Determine the [x, y] coordinate at the center of the cell enclosing the given text.  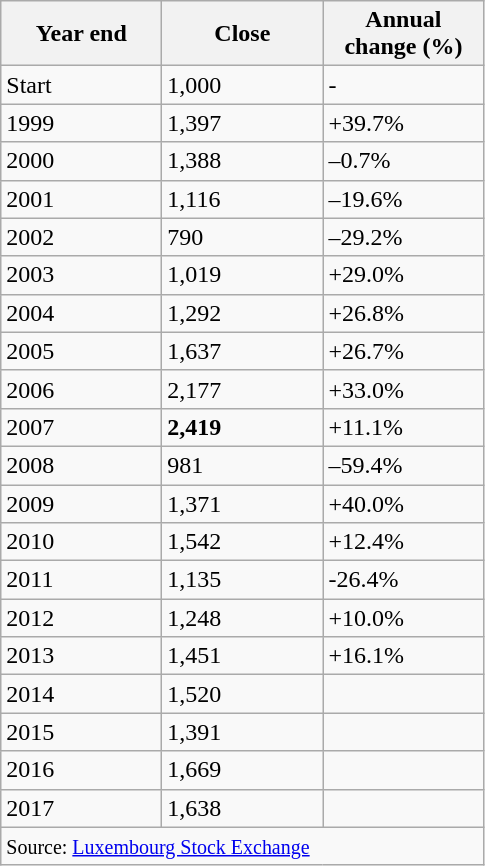
+26.8% [404, 313]
Start [82, 85]
1,248 [242, 618]
1,397 [242, 123]
–0.7% [404, 161]
–19.6% [404, 199]
2009 [82, 503]
2006 [82, 389]
2016 [82, 770]
1,451 [242, 656]
+10.0% [404, 618]
1,637 [242, 351]
2008 [82, 465]
-26.4% [404, 580]
2010 [82, 542]
2000 [82, 161]
2001 [82, 199]
Source: Luxembourg Stock Exchange [242, 846]
2003 [82, 275]
1,638 [242, 808]
2002 [82, 237]
1,391 [242, 732]
2007 [82, 427]
+33.0% [404, 389]
2,419 [242, 427]
- [404, 85]
+12.4% [404, 542]
+40.0% [404, 503]
2017 [82, 808]
1,669 [242, 770]
Year end [82, 34]
1,371 [242, 503]
2011 [82, 580]
1,000 [242, 85]
1,019 [242, 275]
790 [242, 237]
1,116 [242, 199]
2015 [82, 732]
2004 [82, 313]
2,177 [242, 389]
+39.7% [404, 123]
2014 [82, 694]
1,292 [242, 313]
2013 [82, 656]
Close [242, 34]
+16.1% [404, 656]
Annual change (%) [404, 34]
2005 [82, 351]
1999 [82, 123]
1,388 [242, 161]
+11.1% [404, 427]
+26.7% [404, 351]
1,520 [242, 694]
2012 [82, 618]
–29.2% [404, 237]
+29.0% [404, 275]
1,542 [242, 542]
–59.4% [404, 465]
1,135 [242, 580]
981 [242, 465]
